Identify which cell holds the provided text, then report its [X, Y] central coordinate. 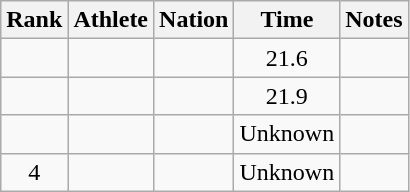
Nation [194, 20]
Notes [374, 20]
Athlete [111, 20]
21.9 [287, 96]
21.6 [287, 58]
Rank [34, 20]
Time [287, 20]
4 [34, 172]
